Scan for the cell matching the given text and deliver its [X, Y] coordinate at center. 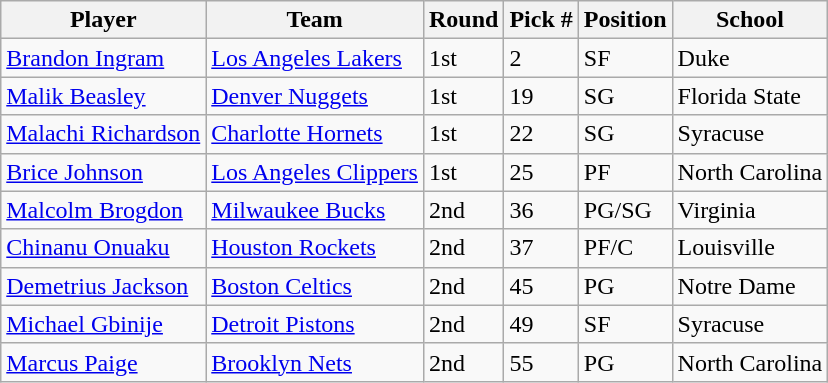
49 [541, 324]
Position [625, 20]
Malcolm Brogdon [104, 210]
Pick # [541, 20]
Brooklyn Nets [315, 362]
Brandon Ingram [104, 58]
Duke [750, 58]
19 [541, 96]
Player [104, 20]
37 [541, 248]
PF [625, 172]
Michael Gbinije [104, 324]
Milwaukee Bucks [315, 210]
Louisville [750, 248]
School [750, 20]
Los Angeles Lakers [315, 58]
45 [541, 286]
36 [541, 210]
Detroit Pistons [315, 324]
Charlotte Hornets [315, 134]
25 [541, 172]
Chinanu Onuaku [104, 248]
Virginia [750, 210]
PF/C [625, 248]
Florida State [750, 96]
Brice Johnson [104, 172]
Los Angeles Clippers [315, 172]
Notre Dame [750, 286]
Marcus Paige [104, 362]
Denver Nuggets [315, 96]
Malik Beasley [104, 96]
22 [541, 134]
55 [541, 362]
PG/SG [625, 210]
Malachi Richardson [104, 134]
Houston Rockets [315, 248]
Team [315, 20]
2 [541, 58]
Demetrius Jackson [104, 286]
Round [463, 20]
Boston Celtics [315, 286]
